Find where the given text appears and provide that cell's center as [X, Y] coordinate. 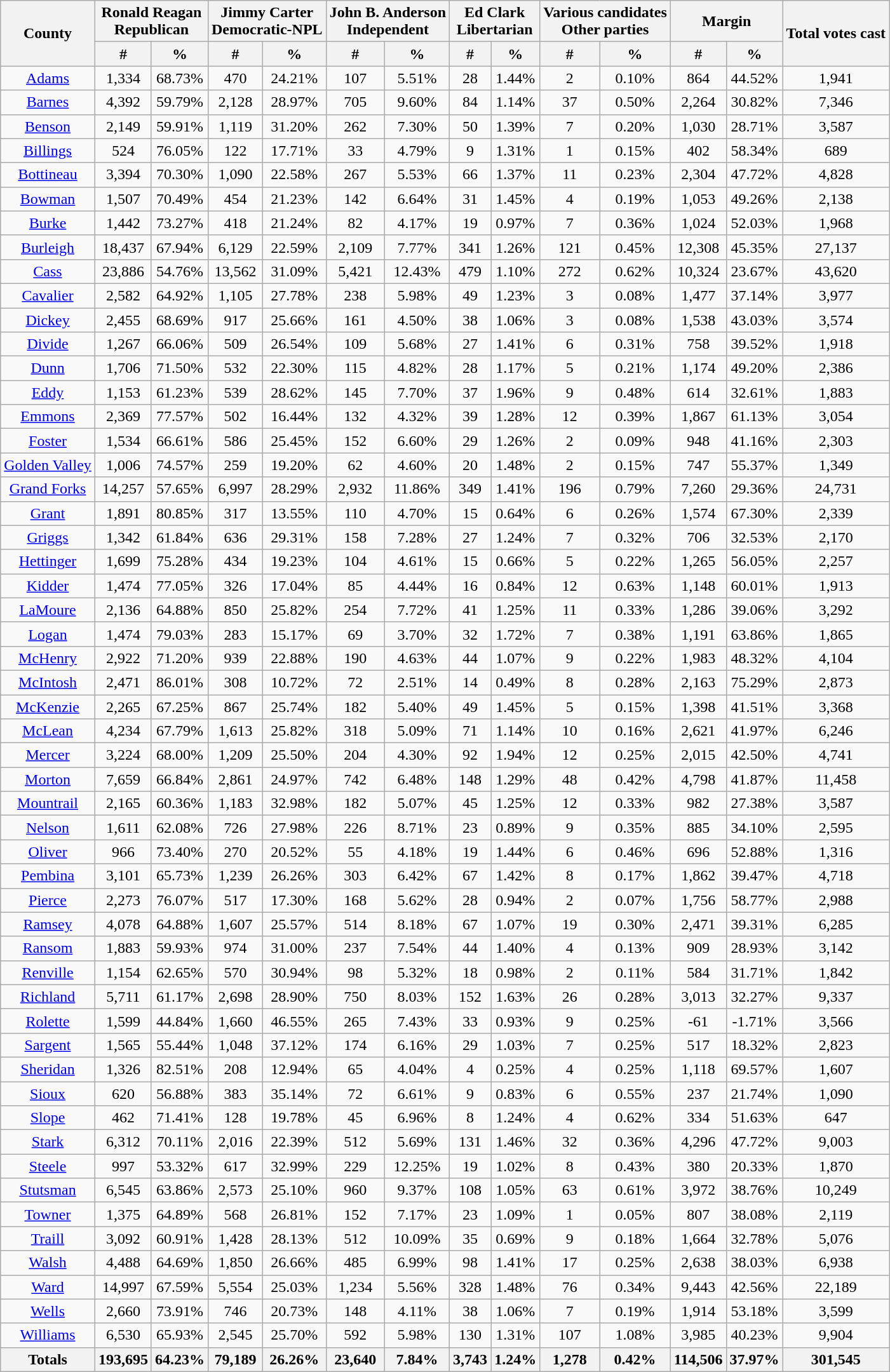
229 [355, 1166]
7.17% [417, 1214]
Slope [48, 1118]
524 [123, 151]
1.63% [516, 997]
Pierce [48, 900]
1,613 [235, 731]
1,278 [570, 1359]
238 [355, 295]
73.40% [179, 852]
636 [235, 537]
6,530 [123, 1335]
41.97% [755, 731]
0.46% [635, 852]
1,006 [123, 465]
43,620 [836, 271]
77.05% [179, 586]
Billings [48, 151]
0.21% [635, 368]
68.69% [179, 319]
380 [698, 1166]
20.33% [755, 1166]
2,265 [123, 707]
328 [470, 1287]
32.53% [755, 537]
6,285 [836, 924]
1,326 [123, 1069]
1,154 [123, 972]
64.69% [179, 1263]
6,129 [235, 247]
10,324 [698, 271]
31.09% [295, 271]
65.93% [179, 1335]
Barnes [48, 102]
1.37% [516, 175]
15.17% [295, 634]
28.90% [295, 997]
16 [470, 586]
1.40% [516, 948]
2,573 [235, 1190]
Rolette [48, 1021]
30.82% [755, 102]
742 [355, 779]
32.98% [295, 804]
Ronald ReaganRepublican [151, 22]
301,545 [836, 1359]
19.20% [295, 465]
17.71% [295, 151]
130 [470, 1335]
-1.71% [755, 1021]
17 [570, 1263]
18.32% [755, 1045]
25.66% [295, 319]
3,599 [836, 1311]
Total votes cast [836, 33]
Richland [48, 997]
5.09% [417, 731]
66.61% [179, 441]
867 [235, 707]
2,621 [698, 731]
71.50% [179, 368]
982 [698, 804]
0.94% [516, 900]
0.89% [516, 828]
6,938 [836, 1263]
38.08% [755, 1214]
110 [355, 513]
68.00% [179, 755]
208 [235, 1069]
5.40% [417, 707]
402 [698, 151]
4,234 [123, 731]
4,828 [836, 175]
0.50% [635, 102]
4.04% [417, 1069]
51.63% [755, 1118]
2,638 [698, 1263]
54.76% [179, 271]
317 [235, 513]
1.39% [516, 126]
3,054 [836, 417]
1,183 [235, 804]
272 [570, 271]
71.41% [179, 1118]
997 [123, 1166]
4,718 [836, 876]
19.23% [295, 562]
9.60% [417, 102]
Kidder [48, 586]
6.48% [417, 779]
2,273 [123, 900]
73.91% [179, 1311]
3,101 [123, 876]
6.60% [417, 441]
1.08% [635, 1335]
1,428 [235, 1239]
28.13% [295, 1239]
850 [235, 610]
1,286 [698, 610]
4.63% [417, 658]
1,983 [698, 658]
27,137 [836, 247]
131 [470, 1142]
85 [355, 586]
620 [123, 1093]
0.38% [635, 634]
4.70% [417, 513]
1,756 [698, 900]
26 [570, 997]
5,554 [235, 1287]
Bowman [48, 199]
532 [235, 368]
Foster [48, 441]
21.74% [755, 1093]
226 [355, 828]
Morton [48, 779]
69.57% [755, 1069]
265 [355, 1021]
7.43% [417, 1021]
2,339 [836, 513]
1,209 [235, 755]
204 [355, 755]
948 [698, 441]
1,913 [836, 586]
3,566 [836, 1021]
5.62% [417, 900]
Golden Valley [48, 465]
76 [570, 1287]
383 [235, 1093]
3,394 [123, 175]
10.09% [417, 1239]
28.97% [295, 102]
0.98% [516, 972]
25.03% [295, 1287]
4.60% [417, 465]
92 [470, 755]
539 [235, 393]
25.50% [295, 755]
1,865 [836, 634]
0.10% [635, 78]
26.66% [295, 1263]
22,189 [836, 1287]
514 [355, 924]
196 [570, 489]
0.66% [516, 562]
1,867 [698, 417]
Divide [48, 344]
23,640 [355, 1359]
1.10% [516, 271]
Mercer [48, 755]
1,316 [836, 852]
82.51% [179, 1069]
1.03% [516, 1045]
5.68% [417, 344]
29.36% [755, 489]
2,016 [235, 1142]
0.45% [635, 247]
502 [235, 417]
75.29% [755, 682]
19.78% [295, 1118]
0.20% [635, 126]
193,695 [123, 1359]
Towner [48, 1214]
2,823 [836, 1045]
12.94% [295, 1069]
9,904 [836, 1335]
9,337 [836, 997]
-61 [698, 1021]
0.16% [635, 731]
109 [355, 344]
303 [355, 876]
22.59% [295, 247]
2,163 [698, 682]
Dickey [48, 319]
2,149 [123, 126]
9,003 [836, 1142]
67.79% [179, 731]
2,545 [235, 1335]
Ed ClarkLibertarian [495, 22]
20.73% [295, 1311]
71 [470, 731]
39.31% [755, 924]
8.03% [417, 997]
5.07% [417, 804]
41.16% [755, 441]
Traill [48, 1239]
0.34% [635, 1287]
41.51% [755, 707]
0.84% [516, 586]
25.74% [295, 707]
24.21% [295, 78]
696 [698, 852]
76.07% [179, 900]
26.54% [295, 344]
27.78% [295, 295]
55.37% [755, 465]
Dunn [48, 368]
31.20% [295, 126]
20.52% [295, 852]
454 [235, 199]
0.48% [635, 393]
1,119 [235, 126]
Griggs [48, 537]
1.96% [516, 393]
Oliver [48, 852]
58.34% [755, 151]
1,349 [836, 465]
3,142 [836, 948]
2,303 [836, 441]
32.27% [755, 997]
65.73% [179, 876]
McLean [48, 731]
45.35% [755, 247]
40.23% [755, 1335]
57.65% [179, 489]
4.50% [417, 319]
3,092 [123, 1239]
132 [355, 417]
7,346 [836, 102]
59.91% [179, 126]
56.88% [179, 1093]
69 [355, 634]
21.23% [295, 199]
262 [355, 126]
1,914 [698, 1311]
67.94% [179, 247]
1,538 [698, 319]
Nelson [48, 828]
1,850 [235, 1263]
0.69% [516, 1239]
Steele [48, 1166]
974 [235, 948]
6.96% [417, 1118]
114,506 [698, 1359]
Cavalier [48, 295]
1,375 [123, 1214]
1,664 [698, 1239]
LaMoure [48, 610]
Various candidatesOther parties [605, 22]
Adams [48, 78]
23.67% [755, 271]
77.57% [179, 417]
82 [355, 223]
31.00% [295, 948]
6,246 [836, 731]
1.28% [516, 417]
64.89% [179, 1214]
62.08% [179, 828]
Eddy [48, 393]
41 [470, 610]
270 [235, 852]
44.84% [179, 1021]
55.44% [179, 1045]
50 [470, 126]
1,024 [698, 223]
Hettinger [48, 562]
586 [235, 441]
4.82% [417, 368]
2,861 [235, 779]
4,392 [123, 102]
27.98% [295, 828]
9.37% [417, 1190]
74.57% [179, 465]
0.23% [635, 175]
60.36% [179, 804]
53.32% [179, 1166]
1,398 [698, 707]
52.88% [755, 852]
41.87% [755, 779]
0.64% [516, 513]
614 [698, 393]
7.54% [417, 948]
7.70% [417, 393]
67.59% [179, 1287]
0.18% [635, 1239]
6.42% [417, 876]
17.30% [295, 900]
24.97% [295, 779]
Jimmy CarterDemocratic-NPL [267, 22]
79,189 [235, 1359]
3,743 [470, 1359]
174 [355, 1045]
64.92% [179, 295]
10,249 [836, 1190]
59.93% [179, 948]
1,599 [123, 1021]
27.38% [755, 804]
4.30% [417, 755]
2,873 [836, 682]
29.31% [295, 537]
7.30% [417, 126]
7.77% [417, 247]
25.70% [295, 1335]
1,534 [123, 441]
7.72% [417, 610]
28.71% [755, 126]
689 [836, 151]
2,304 [698, 175]
5.56% [417, 1287]
37.97% [755, 1359]
McIntosh [48, 682]
75.28% [179, 562]
1,611 [123, 828]
8.18% [417, 924]
6,997 [235, 489]
2,455 [123, 319]
61.23% [179, 393]
2,128 [235, 102]
2,932 [355, 489]
1,842 [836, 972]
0.61% [635, 1190]
32.61% [755, 393]
61.13% [755, 417]
10 [570, 731]
62 [355, 465]
County [48, 33]
22.39% [295, 1142]
35 [470, 1239]
Ransom [48, 948]
5.51% [417, 78]
758 [698, 344]
Ward [48, 1287]
1.05% [516, 1190]
10.72% [295, 682]
1,862 [698, 876]
37.14% [755, 295]
4,104 [836, 658]
1.17% [516, 368]
34.10% [755, 828]
617 [235, 1166]
2,136 [123, 610]
4.44% [417, 586]
0.63% [635, 586]
4.18% [417, 852]
61.84% [179, 537]
0.09% [635, 441]
9,443 [698, 1287]
326 [235, 586]
6,545 [123, 1190]
705 [355, 102]
61.17% [179, 997]
65 [355, 1069]
18,437 [123, 247]
2,582 [123, 295]
1.29% [516, 779]
885 [698, 828]
60.91% [179, 1239]
86.01% [179, 682]
Stutsman [48, 1190]
0.13% [635, 948]
0.55% [635, 1093]
1,265 [698, 562]
31 [470, 199]
1,048 [235, 1045]
1,918 [836, 344]
84 [470, 102]
0.11% [635, 972]
568 [235, 1214]
49.20% [755, 368]
1,941 [836, 78]
917 [235, 319]
3.70% [417, 634]
121 [570, 247]
70.30% [179, 175]
1,477 [698, 295]
283 [235, 634]
79.03% [179, 634]
7,659 [123, 779]
1,891 [123, 513]
960 [355, 1190]
Ramsey [48, 924]
470 [235, 78]
Emmons [48, 417]
2,988 [836, 900]
434 [235, 562]
Margin [727, 22]
Sioux [48, 1093]
746 [235, 1311]
2,119 [836, 1214]
35.14% [295, 1093]
592 [355, 1335]
11.86% [417, 489]
48.32% [755, 658]
11,458 [836, 779]
479 [470, 271]
23,886 [123, 271]
4.61% [417, 562]
5,421 [355, 271]
1,239 [235, 876]
747 [698, 465]
1,699 [123, 562]
259 [235, 465]
13.55% [295, 513]
Logan [48, 634]
12.43% [417, 271]
0.31% [635, 344]
Burke [48, 223]
0.97% [516, 223]
21.24% [295, 223]
67.30% [755, 513]
42.50% [755, 755]
25.10% [295, 1190]
25.57% [295, 924]
6.61% [417, 1093]
Grand Forks [48, 489]
0.43% [635, 1166]
52.03% [755, 223]
4.32% [417, 417]
1,105 [235, 295]
3,985 [698, 1335]
Totals [48, 1359]
2,109 [355, 247]
706 [698, 537]
3,368 [836, 707]
1.42% [516, 876]
1,053 [698, 199]
66 [470, 175]
58.77% [755, 900]
62.65% [179, 972]
2,170 [836, 537]
1.46% [516, 1142]
28.93% [755, 948]
168 [355, 900]
5.32% [417, 972]
190 [355, 658]
418 [235, 223]
4.79% [417, 151]
63 [570, 1190]
6,312 [123, 1142]
909 [698, 948]
0.32% [635, 537]
49.26% [755, 199]
3,972 [698, 1190]
4.11% [417, 1311]
2,257 [836, 562]
0.05% [635, 1214]
67.25% [179, 707]
4,488 [123, 1263]
1.09% [516, 1214]
20 [470, 465]
70.11% [179, 1142]
128 [235, 1118]
2,015 [698, 755]
115 [355, 368]
59.79% [179, 102]
1,660 [235, 1021]
12,308 [698, 247]
46.55% [295, 1021]
31.71% [755, 972]
1,174 [698, 368]
McKenzie [48, 707]
647 [836, 1118]
0.49% [516, 682]
39 [470, 417]
161 [355, 319]
Wells [48, 1311]
2,595 [836, 828]
0.39% [635, 417]
Pembina [48, 876]
Grant [48, 513]
12.25% [417, 1166]
60.01% [755, 586]
32.99% [295, 1166]
Mountrail [48, 804]
5.69% [417, 1142]
38.76% [755, 1190]
1,153 [123, 393]
1,191 [698, 634]
2,369 [123, 417]
7.28% [417, 537]
22.58% [295, 175]
1,706 [123, 368]
7.84% [417, 1359]
341 [470, 247]
73.27% [179, 223]
158 [355, 537]
5,076 [836, 1239]
30.94% [295, 972]
26.81% [295, 1214]
80.85% [179, 513]
13,562 [235, 271]
1.94% [516, 755]
14 [470, 682]
16.44% [295, 417]
254 [355, 610]
22.88% [295, 658]
68.73% [179, 78]
104 [355, 562]
Bottineau [48, 175]
3,013 [698, 997]
6.16% [417, 1045]
0.07% [635, 900]
2,386 [836, 368]
Sheridan [48, 1069]
1.72% [516, 634]
McHenry [48, 658]
1.02% [516, 1166]
1,030 [698, 126]
66.06% [179, 344]
39.52% [755, 344]
14,997 [123, 1287]
966 [123, 852]
24,731 [836, 489]
939 [235, 658]
864 [698, 78]
2,698 [235, 997]
76.05% [179, 151]
4,798 [698, 779]
6.99% [417, 1263]
3,574 [836, 319]
267 [355, 175]
70.49% [179, 199]
1,148 [698, 586]
56.05% [755, 562]
18 [470, 972]
1,507 [123, 199]
Sargent [48, 1045]
2.51% [417, 682]
3,224 [123, 755]
42.56% [755, 1287]
4,078 [123, 924]
0.35% [635, 828]
1,234 [355, 1287]
807 [698, 1214]
55 [355, 852]
1,968 [836, 223]
142 [355, 199]
Williams [48, 1335]
0.30% [635, 924]
4.17% [417, 223]
71.20% [179, 658]
108 [470, 1190]
750 [355, 997]
0.17% [635, 876]
28.29% [295, 489]
2,922 [123, 658]
1,870 [836, 1166]
17.04% [295, 586]
Cass [48, 271]
Stark [48, 1142]
25.45% [295, 441]
5.53% [417, 175]
308 [235, 682]
485 [355, 1263]
462 [123, 1118]
2,138 [836, 199]
1.23% [516, 295]
66.84% [179, 779]
1,334 [123, 78]
122 [235, 151]
1,574 [698, 513]
4,741 [836, 755]
44.52% [755, 78]
349 [470, 489]
3,977 [836, 295]
509 [235, 344]
8.71% [417, 828]
2,264 [698, 102]
5,711 [123, 997]
3,292 [836, 610]
1,118 [698, 1069]
37.12% [295, 1045]
2,660 [123, 1311]
570 [235, 972]
39.06% [755, 610]
0.83% [516, 1093]
2,165 [123, 804]
334 [698, 1118]
584 [698, 972]
1,342 [123, 537]
48 [570, 779]
318 [355, 731]
53.18% [755, 1311]
6.64% [417, 199]
4,296 [698, 1142]
Benson [48, 126]
145 [355, 393]
726 [235, 828]
0.93% [516, 1021]
1,565 [123, 1045]
Walsh [48, 1263]
7,260 [698, 489]
John B. AndersonIndependent [388, 22]
Burleigh [48, 247]
28.62% [295, 393]
1,267 [123, 344]
0.79% [635, 489]
43.03% [755, 319]
1,442 [123, 223]
22.30% [295, 368]
64.23% [179, 1359]
38.03% [755, 1263]
32.78% [755, 1239]
39.47% [755, 876]
Renville [48, 972]
14,257 [123, 489]
0.26% [635, 513]
